Return (X, Y) of the center of cell containing provided text 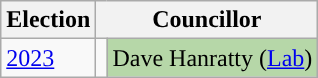
2023 (48, 58)
Dave Hanratty (Lab) (212, 58)
Election (48, 20)
Councillor (207, 20)
